Return (X, Y) of the center of cell containing provided text 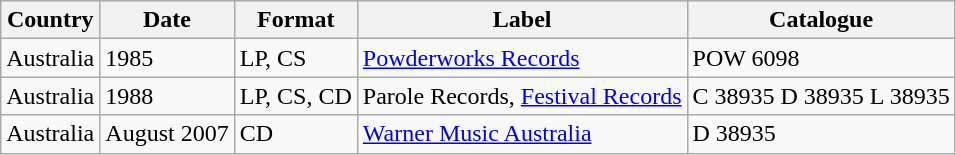
1988 (167, 96)
August 2007 (167, 134)
Date (167, 20)
Parole Records, Festival Records (522, 96)
POW 6098 (821, 58)
Warner Music Australia (522, 134)
Country (50, 20)
CD (296, 134)
Label (522, 20)
Catalogue (821, 20)
1985 (167, 58)
C 38935 D 38935 L 38935 (821, 96)
Format (296, 20)
D 38935 (821, 134)
Powderworks Records (522, 58)
LP, CS, CD (296, 96)
LP, CS (296, 58)
